Locate the cell with the specified text and output its [x, y] center coordinate. 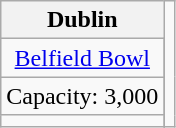
Dublin [82, 20]
Belfield Bowl [82, 58]
Capacity: 3,000 [82, 96]
